Provide the (x, y) coordinate of the cell's center where the given text is located.  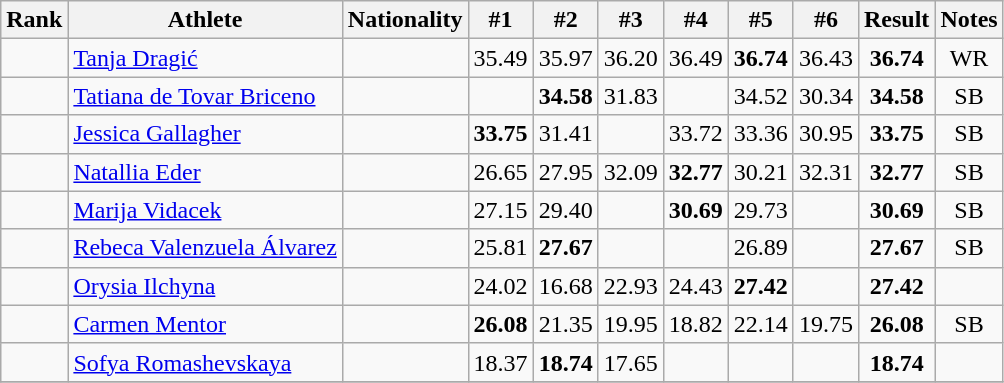
Athlete (205, 20)
36.20 (630, 58)
22.14 (760, 324)
36.43 (826, 58)
29.73 (760, 210)
Result (896, 20)
16.68 (566, 286)
29.40 (566, 210)
36.49 (696, 58)
35.97 (566, 58)
Tanja Dragić (205, 58)
32.31 (826, 172)
Sofya Romashevskaya (205, 362)
Rank (34, 20)
22.93 (630, 286)
Orysia Ilchyna (205, 286)
Notes (969, 20)
Carmen Mentor (205, 324)
33.36 (760, 134)
17.65 (630, 362)
21.35 (566, 324)
35.49 (500, 58)
Tatiana de Tovar Briceno (205, 96)
WR (969, 58)
27.15 (500, 210)
Marija Vidacek (205, 210)
31.41 (566, 134)
#4 (696, 20)
19.95 (630, 324)
Nationality (405, 20)
#3 (630, 20)
#6 (826, 20)
19.75 (826, 324)
Natallia Eder (205, 172)
26.89 (760, 248)
24.43 (696, 286)
#1 (500, 20)
32.09 (630, 172)
#5 (760, 20)
#2 (566, 20)
Rebeca Valenzuela Álvarez (205, 248)
31.83 (630, 96)
24.02 (500, 286)
30.34 (826, 96)
30.21 (760, 172)
34.52 (760, 96)
27.95 (566, 172)
25.81 (500, 248)
26.65 (500, 172)
18.82 (696, 324)
Jessica Gallagher (205, 134)
33.72 (696, 134)
18.37 (500, 362)
30.95 (826, 134)
